Detect which cell encompasses the target text, then output its (x, y) center coordinate. 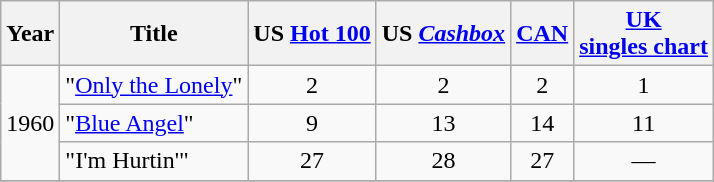
US Cashbox (443, 34)
UKsingles chart (644, 34)
28 (443, 161)
Year (30, 34)
CAN (542, 34)
"Only the Lonely" (154, 85)
Title (154, 34)
13 (443, 123)
1 (644, 85)
14 (542, 123)
"Blue Angel" (154, 123)
— (644, 161)
9 (312, 123)
US Hot 100 (312, 34)
"I'm Hurtin'" (154, 161)
1960 (30, 123)
11 (644, 123)
